Pinpoint the cell where the given text exists, returning its (x, y) midpoint coordinate. 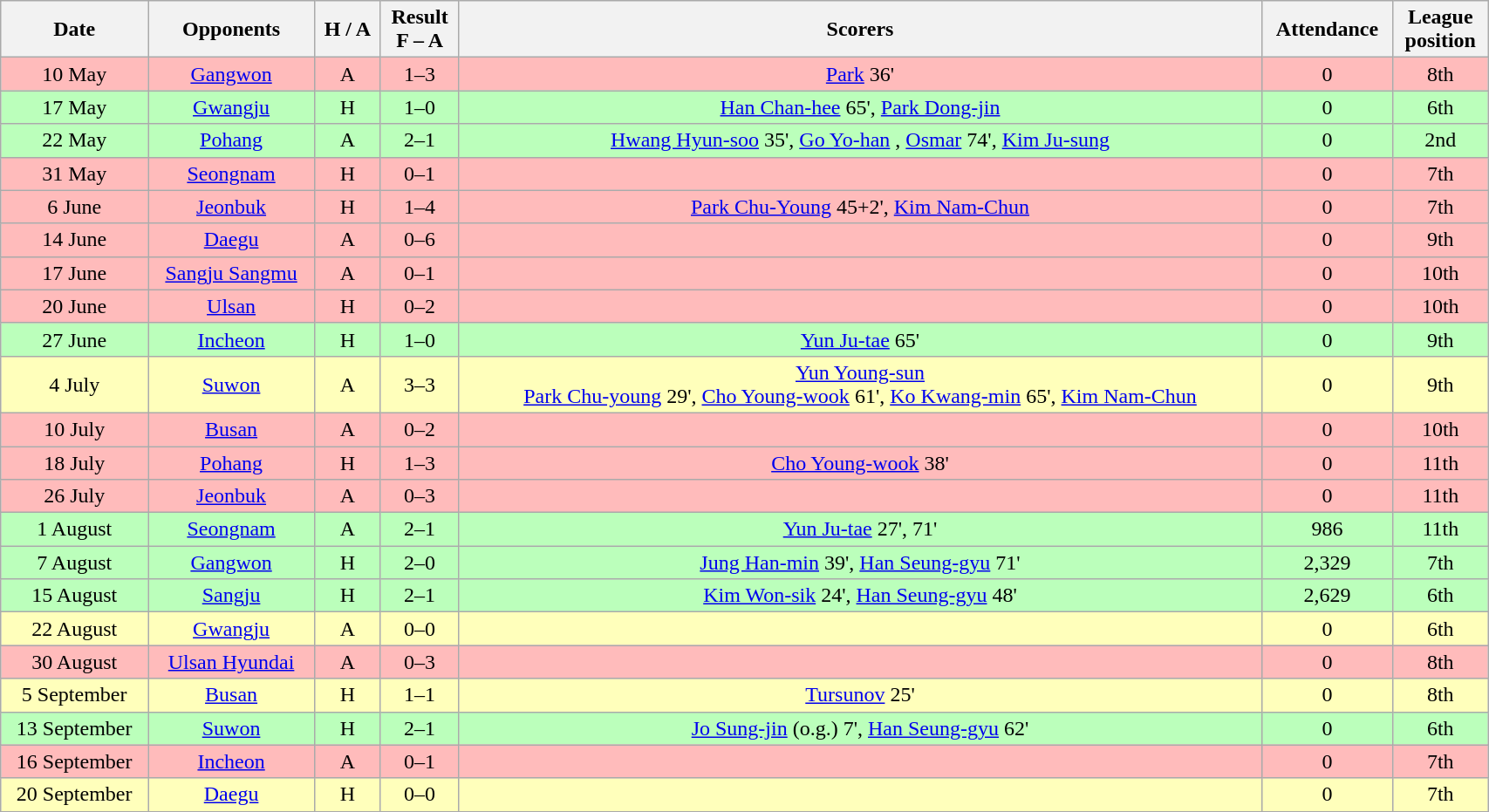
16 September (75, 761)
Jo Sung-jin (o.g.) 7', Han Seung-gyu 62' (860, 728)
Han Chan-hee 65', Park Dong-jin (860, 107)
2,629 (1328, 596)
0–6 (420, 240)
H / A (348, 30)
Tursunov 25' (860, 695)
Sangju (232, 596)
Yun Ju-tae 65' (860, 339)
3–3 (420, 384)
Yun Ju-tae 27', 71' (860, 529)
22 May (75, 140)
2nd (1441, 140)
986 (1328, 529)
Date (75, 30)
Sangju Sangmu (232, 273)
18 July (75, 463)
15 August (75, 596)
10 July (75, 429)
Kim Won-sik 24', Han Seung-gyu 48' (860, 596)
31 May (75, 174)
27 June (75, 339)
26 July (75, 496)
6 June (75, 207)
22 August (75, 629)
20 September (75, 795)
Park 36' (860, 74)
Attendance (1328, 30)
13 September (75, 728)
Ulsan Hyundai (232, 662)
10 May (75, 74)
ResultF – A (420, 30)
17 June (75, 273)
2,329 (1328, 563)
Scorers (860, 30)
Jung Han-min 39', Han Seung-gyu 71' (860, 563)
7 August (75, 563)
Opponents (232, 30)
14 June (75, 240)
Park Chu-Young 45+2', Kim Nam-Chun (860, 207)
Yun Young-sun Park Chu-young 29', Cho Young-wook 61', Ko Kwang-min 65', Kim Nam-Chun (860, 384)
Ulsan (232, 306)
20 June (75, 306)
Leagueposition (1441, 30)
1 August (75, 529)
5 September (75, 695)
2–0 (420, 563)
1–1 (420, 695)
1–4 (420, 207)
Hwang Hyun-soo 35', Go Yo-han , Osmar 74', Kim Ju-sung (860, 140)
17 May (75, 107)
30 August (75, 662)
4 July (75, 384)
Cho Young-wook 38' (860, 463)
